Find where the given text appears and provide that cell's center as (X, Y) coordinate. 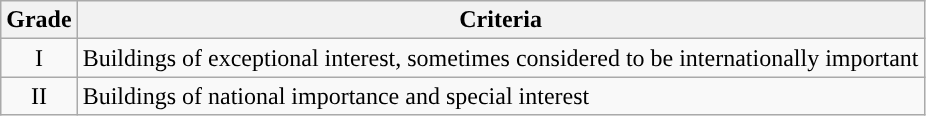
II (39, 96)
Grade (39, 20)
Buildings of national importance and special interest (500, 96)
Buildings of exceptional interest, sometimes considered to be internationally important (500, 58)
Criteria (500, 20)
I (39, 58)
